Return [X, Y] of the center of cell containing provided text 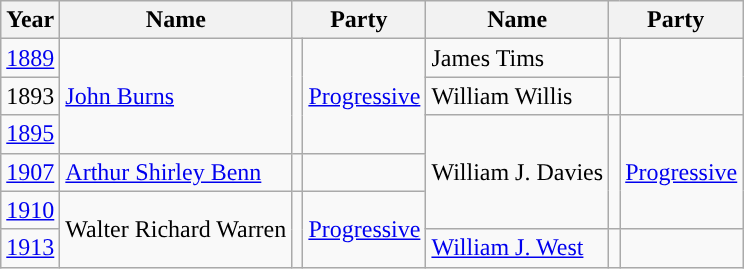
1893 [30, 96]
James Tims [518, 58]
John Burns [176, 96]
William J. West [518, 248]
1889 [30, 58]
Arthur Shirley Benn [176, 172]
1910 [30, 210]
1907 [30, 172]
1913 [30, 248]
Year [30, 20]
Walter Richard Warren [176, 229]
William J. Davies [518, 172]
1895 [30, 134]
William Willis [518, 96]
